From the cell containing the given text, extract its center point as (X, Y) coordinate. 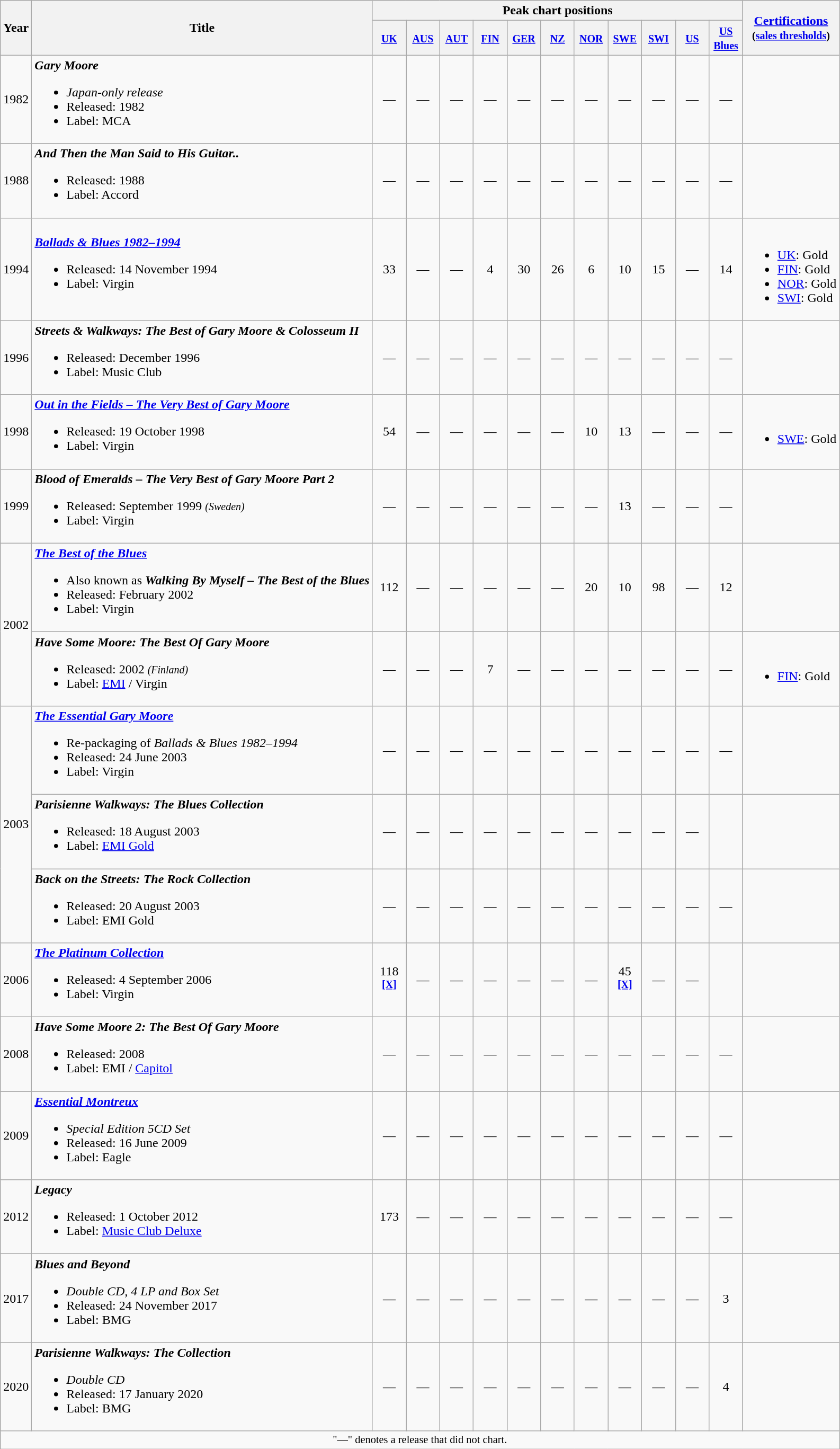
33 (389, 269)
12 (726, 587)
2003 (16, 824)
1982 (16, 100)
98 (659, 587)
30 (524, 269)
NZ (558, 38)
Have Some Moore: The Best Of Gary MooreReleased: 2002 (Finland)Label: EMI / Virgin (202, 669)
15 (659, 269)
Out in the Fields – The Very Best of Gary MooreReleased: 19 October 1998Label: Virgin (202, 432)
UK: GoldFIN: GoldNOR: GoldSWI: Gold (791, 269)
The Best of the BluesAlso known as Walking By Myself – The Best of the BluesReleased: February 2002Label: Virgin (202, 587)
Peak chart positions (557, 11)
2009 (16, 1136)
Essential MontreuxSpecial Edition 5CD SetReleased: 16 June 2009Label: Eagle (202, 1136)
45[X] (625, 980)
2017 (16, 1298)
SWE (625, 38)
1994 (16, 269)
7 (490, 669)
AUS (423, 38)
1988 (16, 181)
Gary MooreJapan-only releaseReleased: 1982Label: MCA (202, 100)
Back on the Streets: The Rock CollectionReleased: 20 August 2003Label: EMI Gold (202, 906)
2008 (16, 1054)
Certifications(sales thresholds) (791, 28)
AUT (457, 38)
FIN (490, 38)
And Then the Man Said to His Guitar..Released: 1988Label: Accord (202, 181)
Parisienne Walkways: The CollectionDouble CDReleased: 17 January 2020Label: BMG (202, 1387)
2006 (16, 980)
26 (558, 269)
US (692, 38)
Blues and BeyondDouble CD, 4 LP and Box SetReleased: 24 November 2017Label: BMG (202, 1298)
118[X] (389, 980)
"—" denotes a release that did not chart. (420, 1440)
Ballads & Blues 1982–1994Released: 14 November 1994Label: Virgin (202, 269)
Year (16, 28)
1996 (16, 358)
SWI (659, 38)
Have Some Moore 2: The Best Of Gary MooreReleased: 2008Label: EMI / Capitol (202, 1054)
3 (726, 1298)
The Essential Gary MooreRe-packaging of Ballads & Blues 1982–1994Released: 24 June 2003Label: Virgin (202, 750)
Streets & Walkways: The Best of Gary Moore & Colosseum IIReleased: December 1996Label: Music Club (202, 358)
173 (389, 1217)
GER (524, 38)
SWE: Gold (791, 432)
Title (202, 28)
6 (591, 269)
54 (389, 432)
FIN: Gold (791, 669)
Blood of Emeralds – The Very Best of Gary Moore Part 2Released: September 1999 (Sweden)Label: Virgin (202, 506)
1998 (16, 432)
The Platinum CollectionReleased: 4 September 2006Label: Virgin (202, 980)
US Blues (726, 38)
112 (389, 587)
2002 (16, 624)
UK (389, 38)
2012 (16, 1217)
NOR (591, 38)
Parisienne Walkways: The Blues CollectionReleased: 18 August 2003Label: EMI Gold (202, 831)
14 (726, 269)
1999 (16, 506)
2020 (16, 1387)
LegacyReleased: 1 October 2012Label: Music Club Deluxe (202, 1217)
20 (591, 587)
